Locate the cell with the specified text and output its (X, Y) center coordinate. 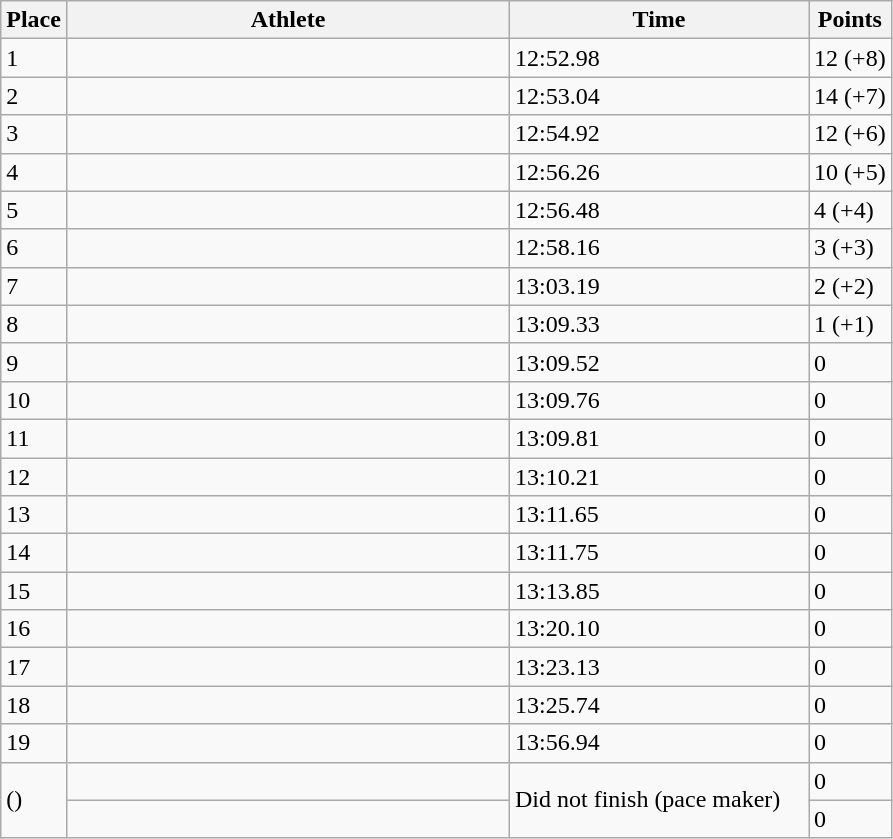
Points (850, 20)
13:09.76 (660, 400)
12 (+8) (850, 58)
14 (34, 553)
1 (+1) (850, 324)
() (34, 800)
12:56.26 (660, 172)
13 (34, 515)
13:03.19 (660, 286)
10 (+5) (850, 172)
13:09.33 (660, 324)
13:09.52 (660, 362)
Time (660, 20)
10 (34, 400)
Did not finish (pace maker) (660, 800)
13:20.10 (660, 629)
11 (34, 438)
12:53.04 (660, 96)
13:09.81 (660, 438)
17 (34, 667)
13:25.74 (660, 705)
12 (+6) (850, 134)
8 (34, 324)
12:52.98 (660, 58)
13:11.65 (660, 515)
7 (34, 286)
2 (34, 96)
18 (34, 705)
12:56.48 (660, 210)
4 (+4) (850, 210)
13:56.94 (660, 743)
6 (34, 248)
9 (34, 362)
13:13.85 (660, 591)
12:58.16 (660, 248)
Athlete (288, 20)
13:23.13 (660, 667)
12:54.92 (660, 134)
5 (34, 210)
13:10.21 (660, 477)
Place (34, 20)
1 (34, 58)
4 (34, 172)
2 (+2) (850, 286)
3 (34, 134)
12 (34, 477)
15 (34, 591)
16 (34, 629)
13:11.75 (660, 553)
3 (+3) (850, 248)
14 (+7) (850, 96)
19 (34, 743)
